Output the [X, Y] coordinate of the center of the cell containing the given text.  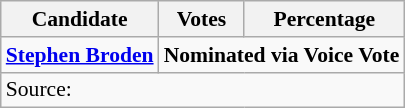
Percentage [324, 19]
Source: [203, 90]
Candidate [80, 19]
Votes [202, 19]
Nominated via Voice Vote [282, 55]
Stephen Broden [80, 55]
